Return [X, Y] of the center of cell containing provided text 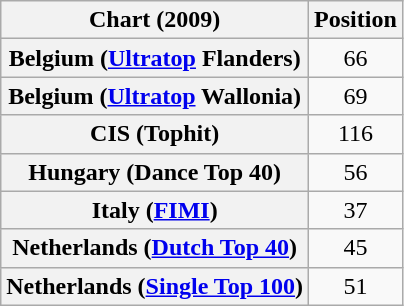
37 [356, 210]
116 [356, 134]
Chart (2009) [155, 20]
51 [356, 286]
69 [356, 96]
Netherlands (Single Top 100) [155, 286]
Position [356, 20]
Belgium (Ultratop Wallonia) [155, 96]
Hungary (Dance Top 40) [155, 172]
Belgium (Ultratop Flanders) [155, 58]
CIS (Tophit) [155, 134]
Italy (FIMI) [155, 210]
56 [356, 172]
45 [356, 248]
66 [356, 58]
Netherlands (Dutch Top 40) [155, 248]
